Extract the (x, y) coordinate from the center of the cell holding the provided text.  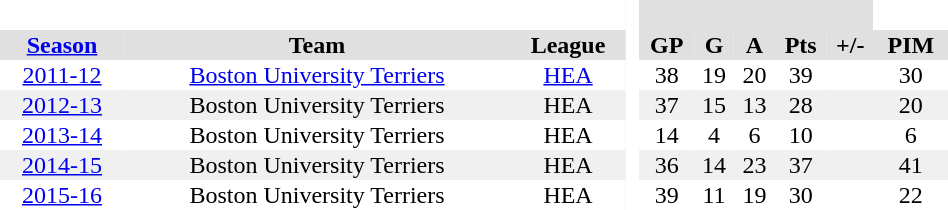
League (568, 45)
38 (667, 75)
2014-15 (62, 165)
4 (714, 135)
Season (62, 45)
36 (667, 165)
2012-13 (62, 105)
Team (317, 45)
+/- (850, 45)
15 (714, 105)
G (714, 45)
41 (911, 165)
13 (754, 105)
11 (714, 195)
Pts (801, 45)
10 (801, 135)
2011-12 (62, 75)
28 (801, 105)
A (754, 45)
22 (911, 195)
2015-16 (62, 195)
2013-14 (62, 135)
PIM (911, 45)
GP (667, 45)
23 (754, 165)
